Output the [x, y] coordinate of the center of the cell containing the given text.  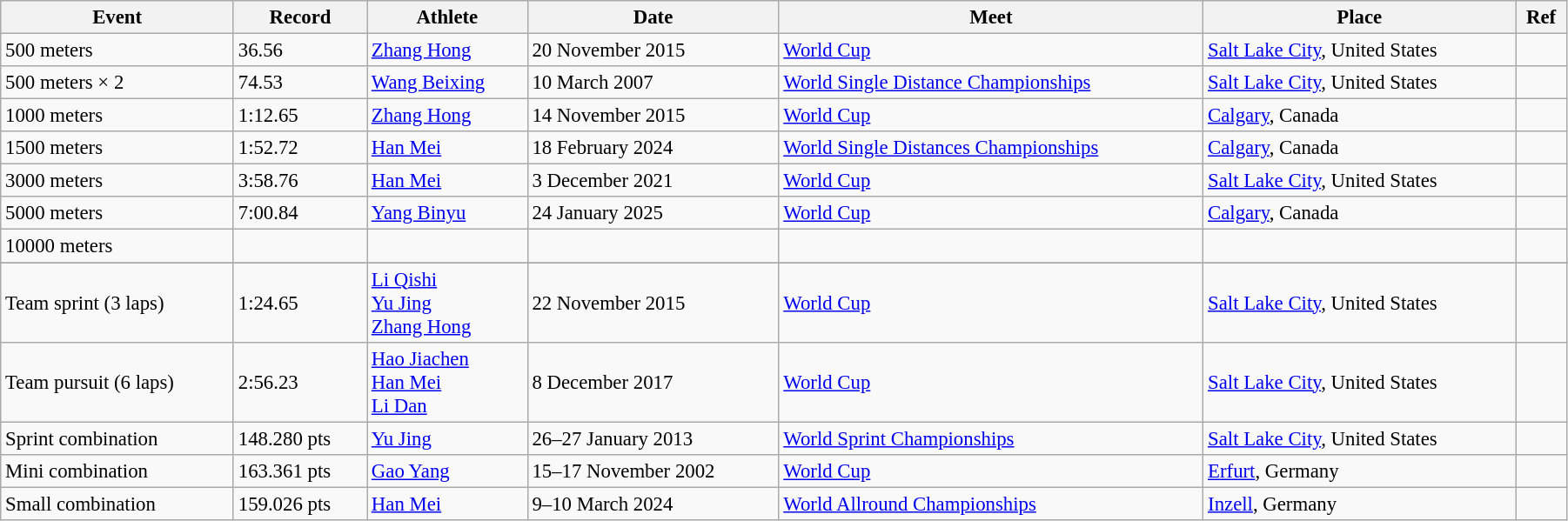
Inzell, Germany [1359, 504]
500 meters × 2 [117, 83]
9–10 March 2024 [653, 504]
20 November 2015 [653, 50]
159.026 pts [299, 504]
1000 meters [117, 116]
Small combination [117, 504]
Team sprint (3 laps) [117, 303]
Place [1359, 17]
74.53 [299, 83]
Athlete [447, 17]
1:12.65 [299, 116]
26–27 January 2013 [653, 438]
163.361 pts [299, 471]
18 February 2024 [653, 148]
8 December 2017 [653, 382]
500 meters [117, 50]
14 November 2015 [653, 116]
148.280 pts [299, 438]
World Single Distance Championships [991, 83]
Erfurt, Germany [1359, 471]
3000 meters [117, 181]
Mini combination [117, 471]
Record [299, 17]
15–17 November 2002 [653, 471]
World Sprint Championships [991, 438]
3:58.76 [299, 181]
Ref [1542, 17]
24 January 2025 [653, 213]
Yang Binyu [447, 213]
Wang Beixing [447, 83]
Date [653, 17]
36.56 [299, 50]
1:52.72 [299, 148]
10000 meters [117, 246]
2:56.23 [299, 382]
Gao Yang [447, 471]
Sprint combination [117, 438]
22 November 2015 [653, 303]
3 December 2021 [653, 181]
10 March 2007 [653, 83]
Yu Jing [447, 438]
Team pursuit (6 laps) [117, 382]
Event [117, 17]
World Single Distances Championships [991, 148]
7:00.84 [299, 213]
Hao JiachenHan MeiLi Dan [447, 382]
1500 meters [117, 148]
5000 meters [117, 213]
1:24.65 [299, 303]
Li QishiYu JingZhang Hong [447, 303]
Meet [991, 17]
World Allround Championships [991, 504]
